From the cell containing the given text, extract its center point as [X, Y] coordinate. 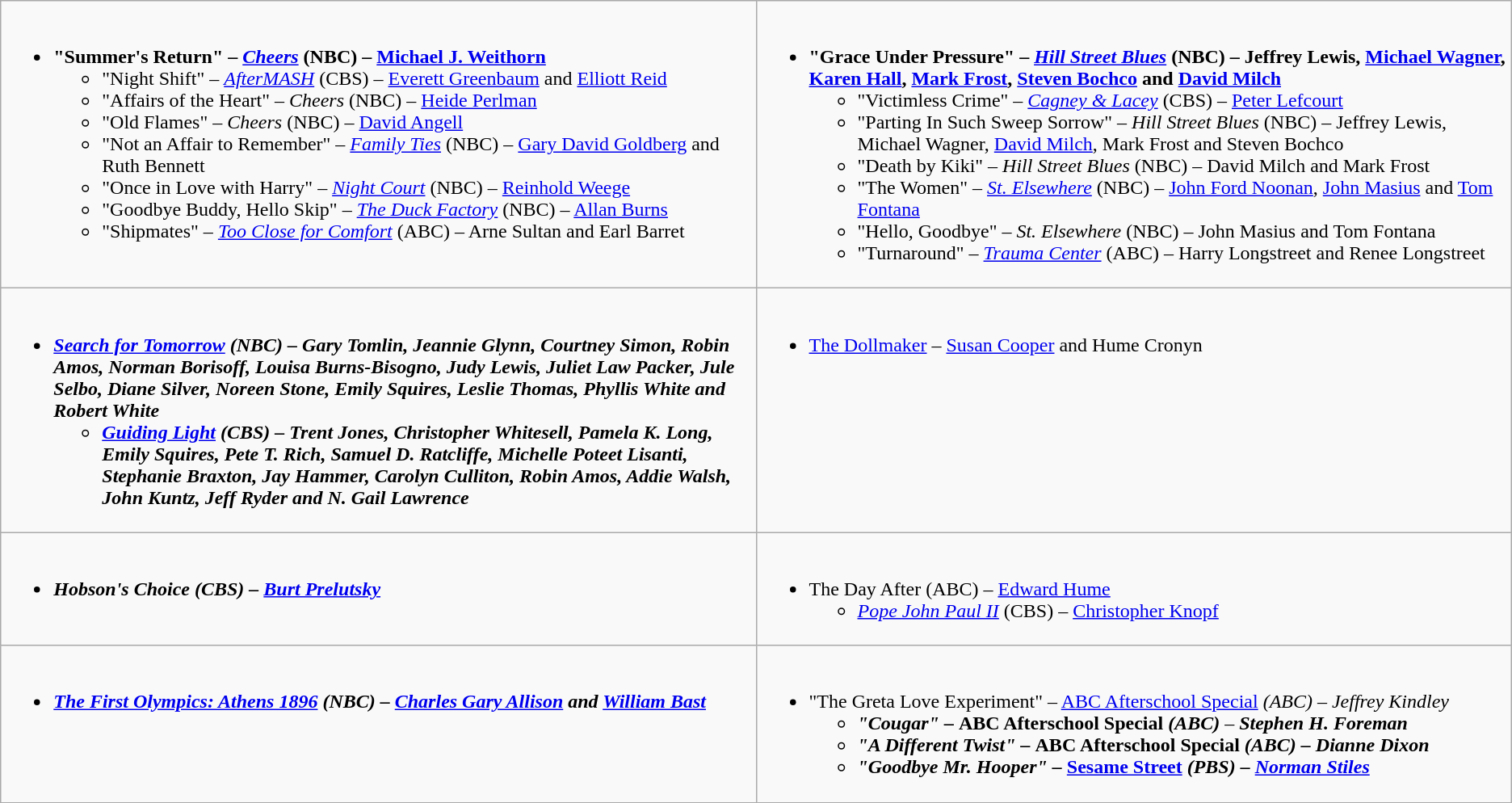
Hobson's Choice (CBS) – Burt Prelutsky [378, 589]
The Dollmaker – Susan Cooper and Hume Cronyn [1134, 410]
The First Olympics: Athens 1896 (NBC) – Charles Gary Allison and William Bast [378, 724]
The Day After (ABC) – Edward HumePope John Paul II (CBS) – Christopher Knopf [1134, 589]
